Search for the cell housing the specified text and yield its (X, Y) center coordinate. 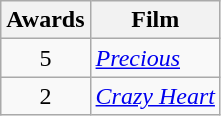
Film (155, 20)
Precious (155, 58)
Awards (46, 20)
Crazy Heart (155, 96)
5 (46, 58)
2 (46, 96)
